Identify which cell holds the provided text, then report its [X, Y] central coordinate. 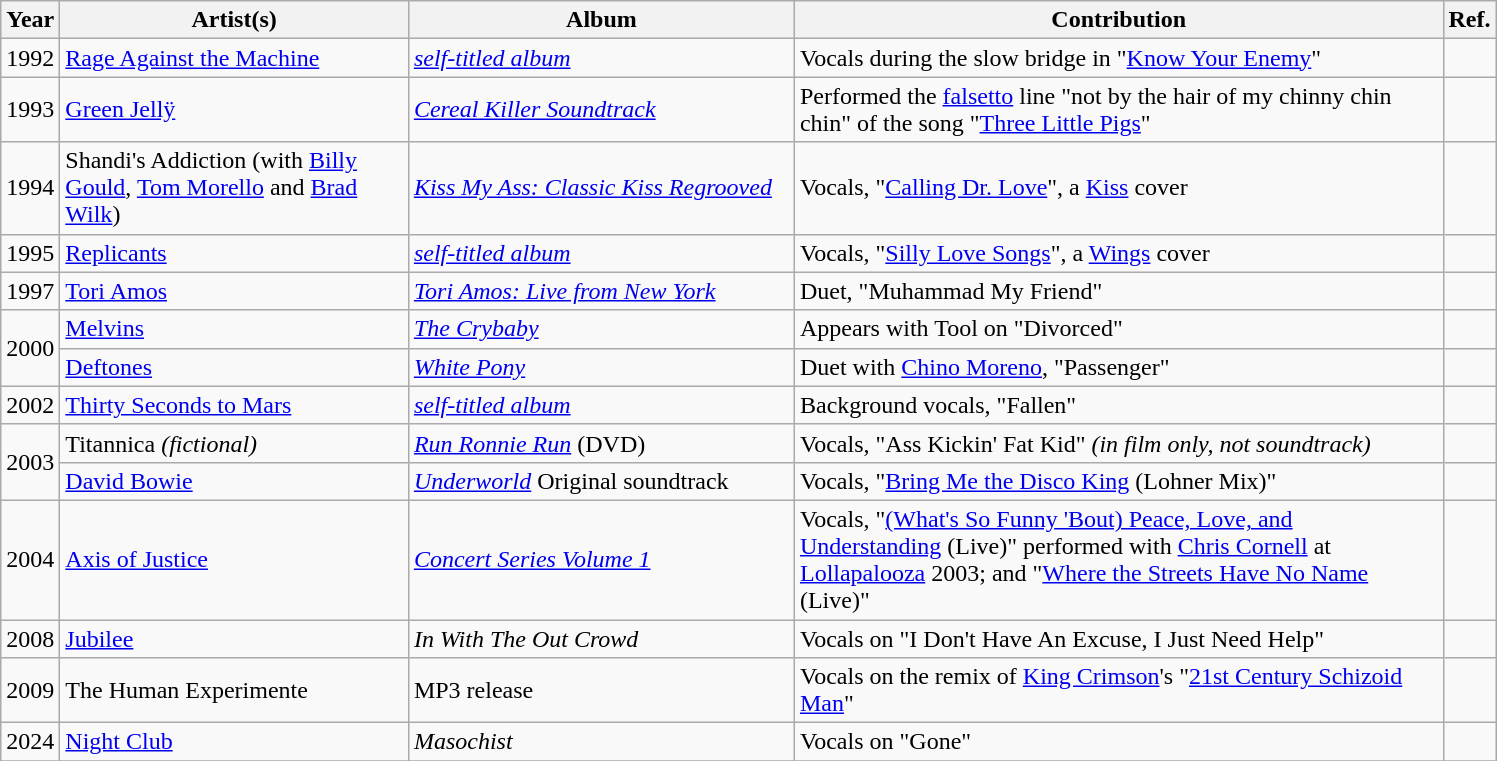
Vocals on "Gone" [1118, 742]
Underworld Original soundtrack [601, 481]
1992 [30, 58]
Masochist [601, 742]
2000 [30, 348]
Kiss My Ass: Classic Kiss Regrooved [601, 188]
Appears with Tool on "Divorced" [1118, 329]
Vocals on the remix of King Crimson's "21st Century Schizoid Man" [1118, 690]
1995 [30, 253]
1993 [30, 110]
Album [601, 20]
Vocals, "Bring Me the Disco King (Lohner Mix)" [1118, 481]
2003 [30, 462]
Deftones [234, 367]
Concert Series Volume 1 [601, 560]
David Bowie [234, 481]
Jubilee [234, 639]
Cereal Killer Soundtrack [601, 110]
Tori Amos: Live from New York [601, 291]
Titannica (fictional) [234, 443]
The Crybaby [601, 329]
Thirty Seconds to Mars [234, 405]
Artist(s) [234, 20]
1997 [30, 291]
Background vocals, "Fallen" [1118, 405]
Vocals during the slow bridge in "Know Your Enemy" [1118, 58]
Vocals, "Silly Love Songs", a Wings cover [1118, 253]
Vocals, "Calling Dr. Love", a Kiss cover [1118, 188]
2004 [30, 560]
Rage Against the Machine [234, 58]
1994 [30, 188]
Duet with Chino Moreno, "Passenger" [1118, 367]
Contribution [1118, 20]
Performed the falsetto line "not by the hair of my chinny chin chin" of the song "Three Little Pigs" [1118, 110]
Year [30, 20]
Melvins [234, 329]
Night Club [234, 742]
White Pony [601, 367]
2009 [30, 690]
2008 [30, 639]
In With The Out Crowd [601, 639]
Axis of Justice [234, 560]
MP3 release [601, 690]
2024 [30, 742]
2002 [30, 405]
Tori Amos [234, 291]
Run Ronnie Run (DVD) [601, 443]
Green Jellÿ [234, 110]
Duet, "Muhammad My Friend" [1118, 291]
Vocals, "Ass Kickin' Fat Kid" (in film only, not soundtrack) [1118, 443]
Vocals on "I Don't Have An Excuse, I Just Need Help" [1118, 639]
Replicants [234, 253]
Shandi's Addiction (with Billy Gould, Tom Morello and Brad Wilk) [234, 188]
The Human Experimente [234, 690]
Ref. [1470, 20]
